Return [x, y] of the center of cell containing provided text 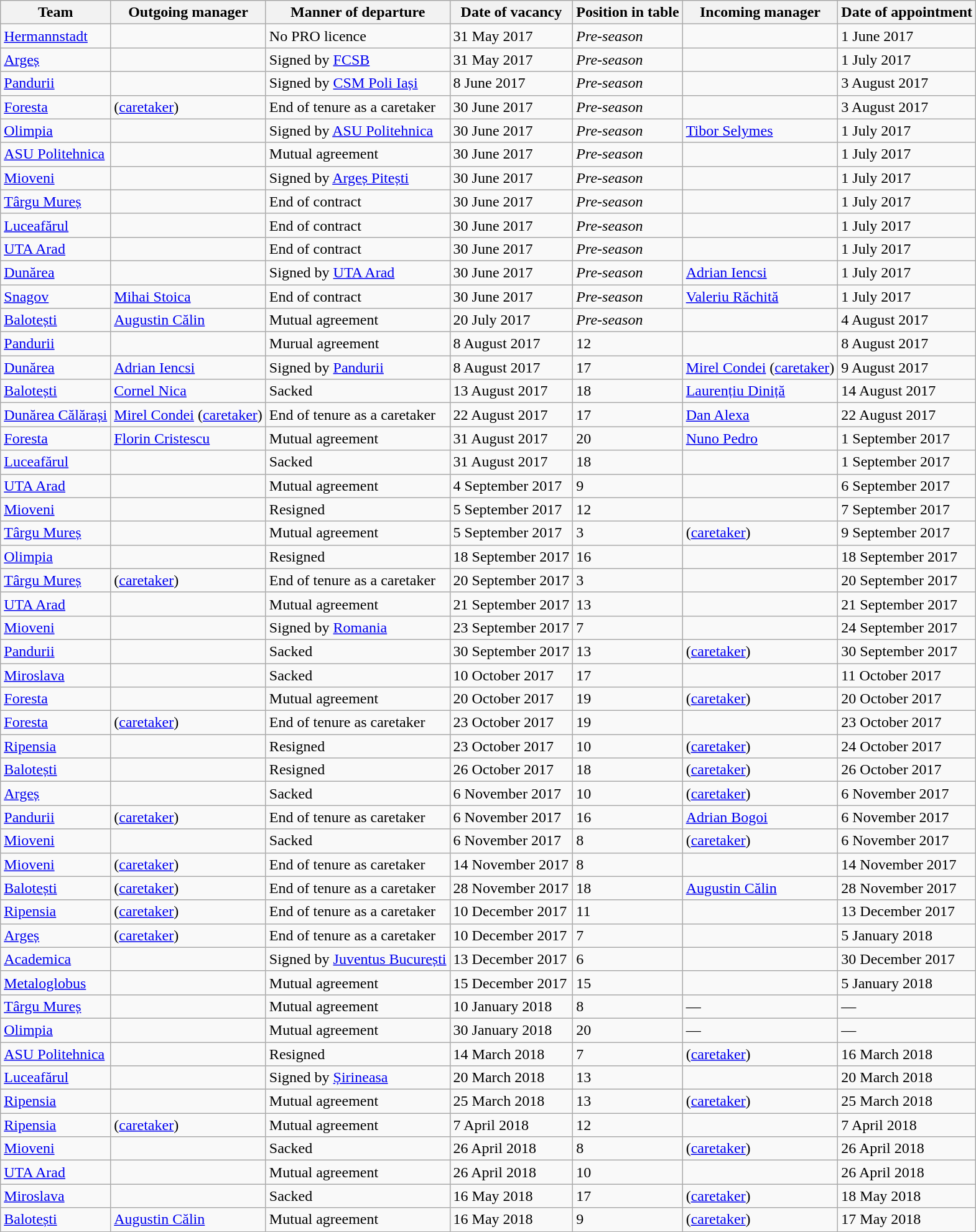
Signed by Pandurii [358, 368]
8 June 2017 [511, 83]
No PRO licence [358, 36]
Signed by Argeș Pitești [358, 178]
23 September 2017 [511, 628]
Outgoing manager [188, 12]
15 [628, 983]
30 January 2018 [511, 1030]
6 [628, 959]
17 May 2018 [907, 1220]
Adrian Bogoi [760, 817]
14 August 2017 [907, 391]
4 August 2017 [907, 320]
6 September 2017 [907, 486]
24 October 2017 [907, 746]
Tibor Selymes [760, 131]
30 December 2017 [907, 959]
18 May 2018 [907, 1196]
Date of appointment [907, 12]
4 September 2017 [511, 486]
Murual agreement [358, 344]
24 September 2017 [907, 628]
Florin Cristescu [188, 438]
Dunărea Călărași [56, 415]
Nuno Pedro [760, 438]
16 March 2018 [907, 1054]
Cornel Nica [188, 391]
Laurențiu Diniță [760, 391]
Signed by Romania [358, 628]
15 December 2017 [511, 983]
13 August 2017 [511, 391]
Incoming manager [760, 12]
Dan Alexa [760, 415]
9 August 2017 [907, 368]
10 October 2017 [511, 675]
Signed by ASU Politehnica [358, 131]
10 January 2018 [511, 1006]
Date of vacancy [511, 12]
11 [628, 912]
Signed by CSM Poli Iași [358, 83]
Team [56, 12]
Mihai Stoica [188, 297]
Academica [56, 959]
Metaloglobus [56, 983]
11 October 2017 [907, 675]
Signed by Juventus București [358, 959]
Snagov [56, 297]
7 September 2017 [907, 509]
Signed by FCSB [358, 60]
Signed by Șirineasa [358, 1078]
Signed by UTA Arad [358, 272]
Valeriu Răchită [760, 297]
Manner of departure [358, 12]
14 March 2018 [511, 1054]
Position in table [628, 12]
1 June 2017 [907, 36]
Hermannstadt [56, 36]
20 July 2017 [511, 320]
9 September 2017 [907, 533]
